Output the (x, y) coordinate of the center of the cell containing the given text.  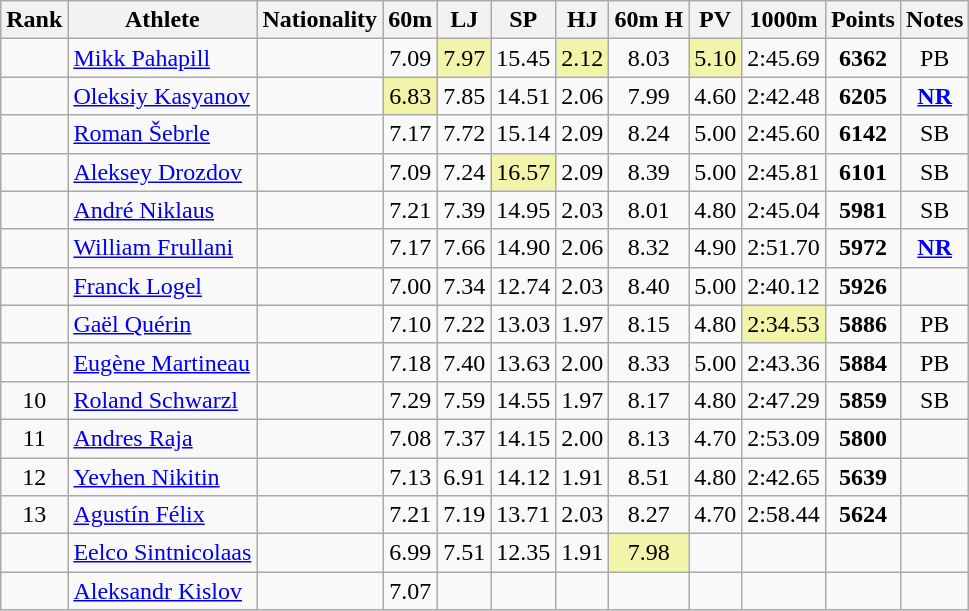
7.39 (464, 210)
Nationality (320, 20)
2:40.12 (784, 286)
Franck Logel (162, 286)
2:45.81 (784, 172)
Roman Šebrle (162, 134)
12.74 (524, 286)
2:34.53 (784, 324)
8.17 (649, 400)
7.19 (464, 515)
7.40 (464, 362)
5972 (862, 248)
8.32 (649, 248)
6362 (862, 58)
13.71 (524, 515)
Oleksiy Kasyanov (162, 96)
2:43.36 (784, 362)
Points (862, 20)
8.33 (649, 362)
5981 (862, 210)
2:47.29 (784, 400)
SP (524, 20)
2.12 (582, 58)
Andres Raja (162, 438)
8.27 (649, 515)
PV (716, 20)
2:45.69 (784, 58)
2:45.04 (784, 210)
7.51 (464, 553)
5859 (862, 400)
14.95 (524, 210)
7.07 (410, 591)
2:58.44 (784, 515)
HJ (582, 20)
Roland Schwarzl (162, 400)
14.12 (524, 477)
5926 (862, 286)
8.40 (649, 286)
6101 (862, 172)
Aleksey Drozdov (162, 172)
7.13 (410, 477)
13.63 (524, 362)
5886 (862, 324)
5.10 (716, 58)
7.18 (410, 362)
Notes (934, 20)
60m (410, 20)
4.60 (716, 96)
2:42.48 (784, 96)
7.08 (410, 438)
6142 (862, 134)
8.15 (649, 324)
7.98 (649, 553)
5624 (862, 515)
8.24 (649, 134)
6.99 (410, 553)
Athlete (162, 20)
8.13 (649, 438)
6.83 (410, 96)
14.55 (524, 400)
7.72 (464, 134)
LJ (464, 20)
10 (34, 400)
5884 (862, 362)
6.91 (464, 477)
6205 (862, 96)
7.24 (464, 172)
2:45.60 (784, 134)
André Niklaus (162, 210)
12.35 (524, 553)
7.29 (410, 400)
2:53.09 (784, 438)
7.66 (464, 248)
8.39 (649, 172)
2:42.65 (784, 477)
15.45 (524, 58)
12 (34, 477)
Eelco Sintnicolaas (162, 553)
7.97 (464, 58)
1000m (784, 20)
2:51.70 (784, 248)
14.15 (524, 438)
7.22 (464, 324)
14.90 (524, 248)
11 (34, 438)
8.01 (649, 210)
7.10 (410, 324)
8.51 (649, 477)
7.99 (649, 96)
8.03 (649, 58)
William Frullani (162, 248)
Mikk Pahapill (162, 58)
15.14 (524, 134)
Agustín Félix (162, 515)
Yevhen Nikitin (162, 477)
5800 (862, 438)
7.37 (464, 438)
5639 (862, 477)
7.59 (464, 400)
14.51 (524, 96)
7.34 (464, 286)
7.85 (464, 96)
Aleksandr Kislov (162, 591)
16.57 (524, 172)
Rank (34, 20)
Eugène Martineau (162, 362)
4.90 (716, 248)
7.00 (410, 286)
60m H (649, 20)
13.03 (524, 324)
13 (34, 515)
Gaël Quérin (162, 324)
